Identify which cell holds the provided text, then report its (x, y) central coordinate. 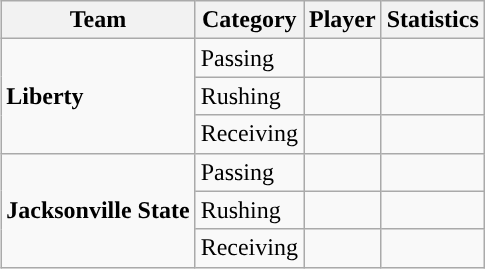
Player (343, 20)
Category (249, 20)
Statistics (432, 20)
Team (98, 20)
Liberty (98, 96)
Jacksonville State (98, 210)
